Search for the cell housing the specified text and yield its [X, Y] center coordinate. 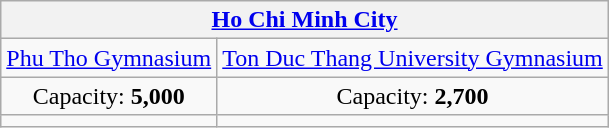
Capacity: 2,700 [413, 96]
Phu Tho Gymnasium [109, 58]
Capacity: 5,000 [109, 96]
Ho Chi Minh City [305, 20]
Ton Duc Thang University Gymnasium [413, 58]
